Extract the (x, y) coordinate from the center of the cell holding the provided text.  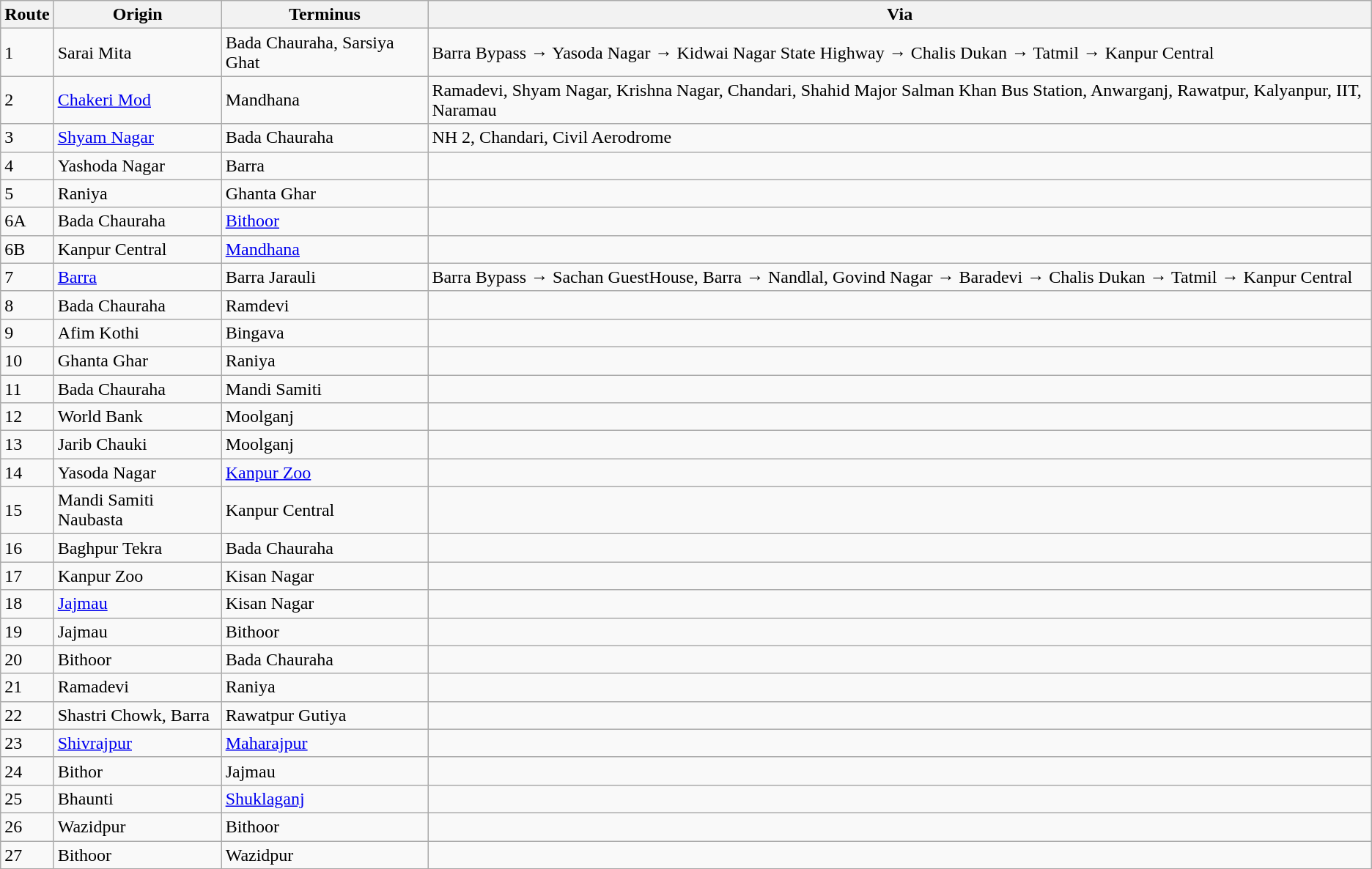
15 (27, 510)
17 (27, 576)
12 (27, 417)
Shivrajpur (138, 743)
Ramadevi (138, 687)
Rawatpur Gutiya (325, 715)
Afim Kothi (138, 333)
Shuklaganj (325, 799)
18 (27, 604)
27 (27, 855)
3 (27, 138)
6A (27, 221)
11 (27, 389)
Terminus (325, 15)
22 (27, 715)
Chakeri Mod (138, 100)
Jarib Chauki (138, 445)
23 (27, 743)
10 (27, 360)
16 (27, 548)
6B (27, 249)
Yashoda Nagar (138, 166)
20 (27, 659)
21 (27, 687)
7 (27, 277)
19 (27, 632)
Shyam Nagar (138, 138)
5 (27, 193)
25 (27, 799)
Via (900, 15)
Ramdevi (325, 305)
Bingava (325, 333)
Maharajpur (325, 743)
Bhaunti (138, 799)
4 (27, 166)
Barra Bypass → Yasoda Nagar → Kidwai Nagar State Highway → Chalis Dukan → Tatmil → Kanpur Central (900, 53)
Sarai Mita (138, 53)
Mandi Samiti (325, 389)
26 (27, 827)
9 (27, 333)
Shastri Chowk, Barra (138, 715)
Baghpur Tekra (138, 548)
NH 2, Chandari, Civil Aerodrome (900, 138)
Mandi Samiti Naubasta (138, 510)
Bada Chauraha, Sarsiya Ghat (325, 53)
8 (27, 305)
Origin (138, 15)
2 (27, 100)
13 (27, 445)
Route (27, 15)
Barra Jarauli (325, 277)
Barra Bypass → Sachan GuestHouse, Barra → Nandlal, Govind Nagar → Baradevi → Chalis Dukan → Tatmil → Kanpur Central (900, 277)
World Bank (138, 417)
Ramadevi, Shyam Nagar, Krishna Nagar, Chandari, Shahid Major Salman Khan Bus Station, Anwarganj, Rawatpur, Kalyanpur, IIT, Naramau (900, 100)
14 (27, 473)
Yasoda Nagar (138, 473)
Bithor (138, 771)
1 (27, 53)
24 (27, 771)
